Return [x, y] of the center of cell containing provided text 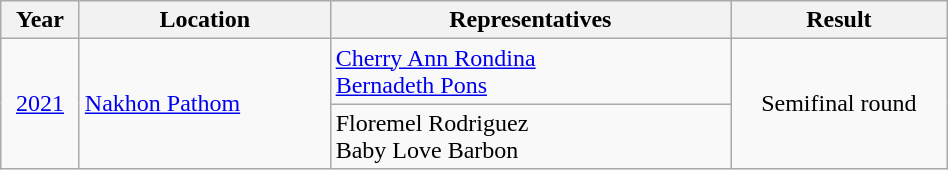
2021 [40, 104]
Location [204, 20]
Year [40, 20]
Representatives [530, 20]
Semifinal round [838, 104]
Floremel Rodriguez Baby Love Barbon [530, 136]
Result [838, 20]
Nakhon Pathom [204, 104]
Cherry Ann Rondina Bernadeth Pons [530, 72]
